Detect which cell encompasses the target text, then output its [X, Y] center coordinate. 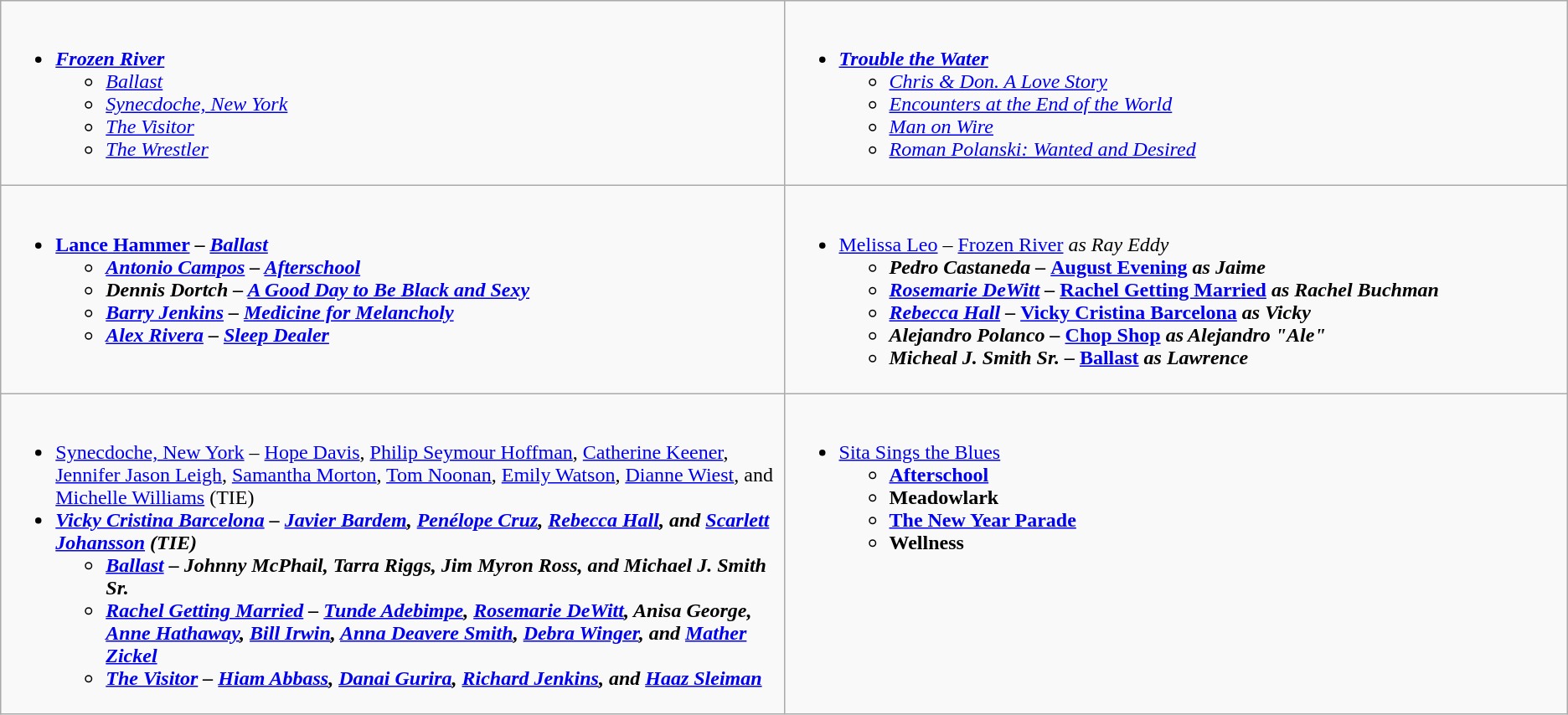
Trouble the WaterChris & Don. A Love StoryEncounters at the End of the WorldMan on WireRoman Polanski: Wanted and Desired [1176, 94]
Frozen RiverBallastSynecdoche, New YorkThe VisitorThe Wrestler [392, 94]
Sita Sings the BluesAfterschoolMeadowlarkThe New Year ParadeWellness [1176, 554]
